Return (X, Y) of the center of cell containing provided text 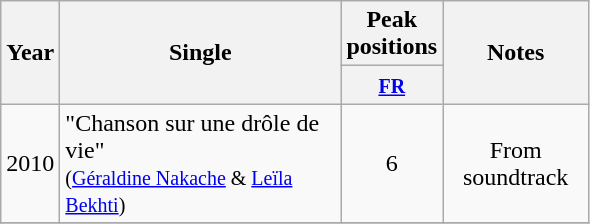
FR (392, 85)
From soundtrack (516, 164)
Notes (516, 52)
Year (30, 52)
6 (392, 164)
Single (200, 52)
2010 (30, 164)
"Chanson sur une drôle de vie" (Géraldine Nakache & Leïla Bekhti) (200, 164)
Peak positions (392, 34)
